Extract the [x, y] coordinate from the center of the cell holding the provided text.  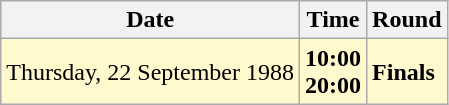
Thursday, 22 September 1988 [150, 72]
Time [334, 20]
Date [150, 20]
Round [407, 20]
10:0020:00 [334, 72]
Finals [407, 72]
